Search for the cell housing the specified text and yield its (x, y) center coordinate. 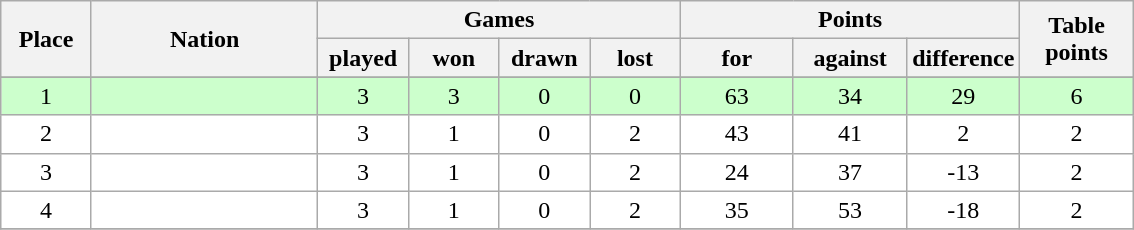
24 (736, 172)
Games (499, 20)
53 (850, 210)
Place (46, 39)
-13 (964, 172)
difference (964, 58)
Points (850, 20)
Nation (204, 39)
lost (636, 58)
37 (850, 172)
6 (1076, 96)
63 (736, 96)
35 (736, 210)
Tablepoints (1076, 39)
-18 (964, 210)
against (850, 58)
41 (850, 134)
43 (736, 134)
won (454, 58)
29 (964, 96)
drawn (544, 58)
played (364, 58)
34 (850, 96)
for (736, 58)
4 (46, 210)
